Provide the [x, y] coordinate of the cell's center where the given text is located.  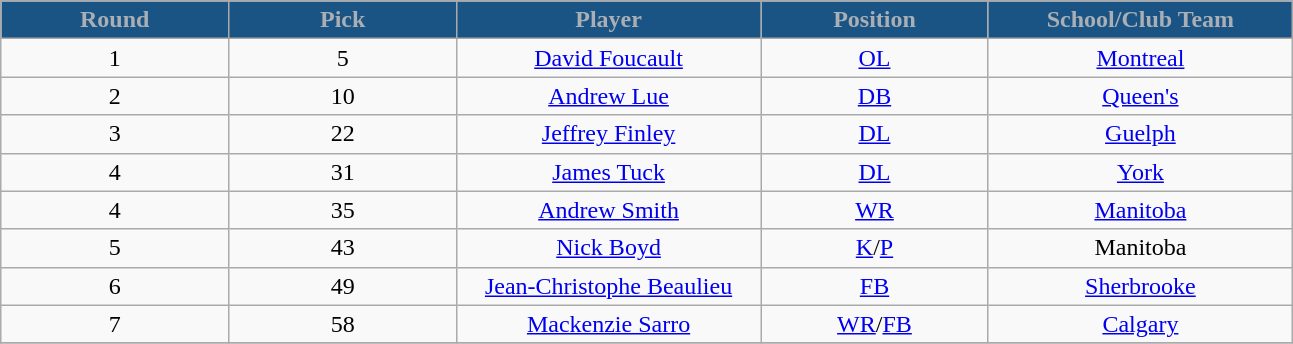
2 [115, 96]
James Tuck [609, 172]
David Foucault [609, 58]
49 [343, 286]
K/P [875, 248]
OL [875, 58]
1 [115, 58]
Round [115, 20]
3 [115, 134]
10 [343, 96]
6 [115, 286]
35 [343, 210]
Position [875, 20]
Andrew Smith [609, 210]
Player [609, 20]
7 [115, 324]
31 [343, 172]
FB [875, 286]
Guelph [1140, 134]
Nick Boyd [609, 248]
Pick [343, 20]
Jean-Christophe Beaulieu [609, 286]
DB [875, 96]
22 [343, 134]
Jeffrey Finley [609, 134]
School/Club Team [1140, 20]
WR [875, 210]
Sherbrooke [1140, 286]
Calgary [1140, 324]
58 [343, 324]
43 [343, 248]
Mackenzie Sarro [609, 324]
Queen's [1140, 96]
York [1140, 172]
Andrew Lue [609, 96]
Montreal [1140, 58]
WR/FB [875, 324]
